Capture the cell that displays the provided text and extract its [x, y] central coordinate. 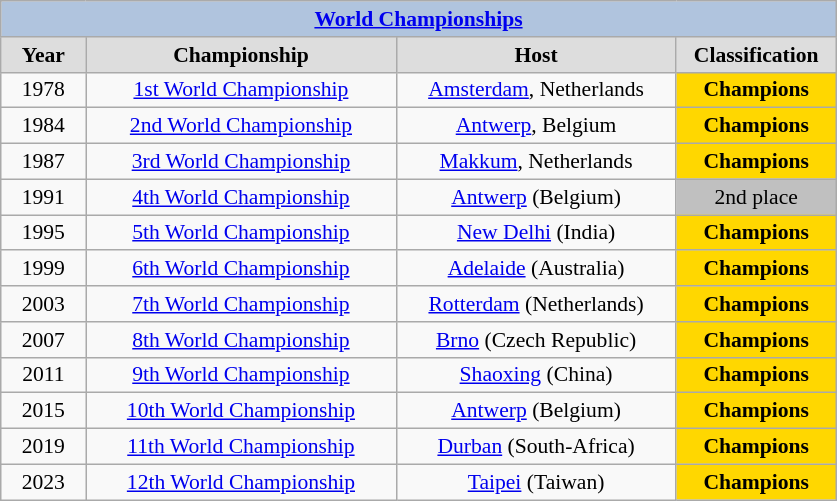
Taipei (Taiwan) [536, 482]
2003 [44, 304]
Makkum, Netherlands [536, 162]
Adelaide (Australia) [536, 269]
Durban (South-Africa) [536, 447]
2019 [44, 447]
8th World Championship [241, 340]
1978 [44, 90]
11th World Championship [241, 447]
2015 [44, 411]
Year [44, 55]
2023 [44, 482]
2011 [44, 375]
New Delhi (India) [536, 233]
2nd place [756, 197]
Host [536, 55]
2nd World Championship [241, 126]
Championship [241, 55]
3rd World Championship [241, 162]
Rotterdam (Netherlands) [536, 304]
9th World Championship [241, 375]
7th World Championship [241, 304]
1999 [44, 269]
Brno (Czech Republic) [536, 340]
6th World Championship [241, 269]
10th World Championship [241, 411]
Shaoxing (China) [536, 375]
1st World Championship [241, 90]
4th World Championship [241, 197]
Antwerp, Belgium [536, 126]
Amsterdam, Netherlands [536, 90]
1995 [44, 233]
5th World Championship [241, 233]
1991 [44, 197]
Classification [756, 55]
World Championships [419, 19]
2007 [44, 340]
1987 [44, 162]
1984 [44, 126]
12th World Championship [241, 482]
